Locate the cell with the specified text and output its [X, Y] center coordinate. 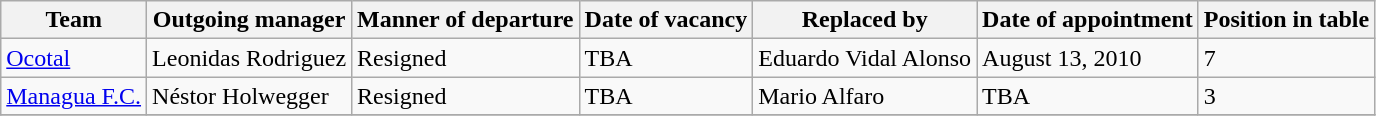
Mario Alfaro [865, 96]
Replaced by [865, 20]
Position in table [1286, 20]
Leonidas Rodriguez [250, 58]
3 [1286, 96]
August 13, 2010 [1088, 58]
Team [74, 20]
Date of vacancy [666, 20]
Ocotal [74, 58]
Date of appointment [1088, 20]
Managua F.C. [74, 96]
Manner of departure [466, 20]
Néstor Holwegger [250, 96]
7 [1286, 58]
Outgoing manager [250, 20]
Eduardo Vidal Alonso [865, 58]
